Find where the given text appears and provide that cell's center as (x, y) coordinate. 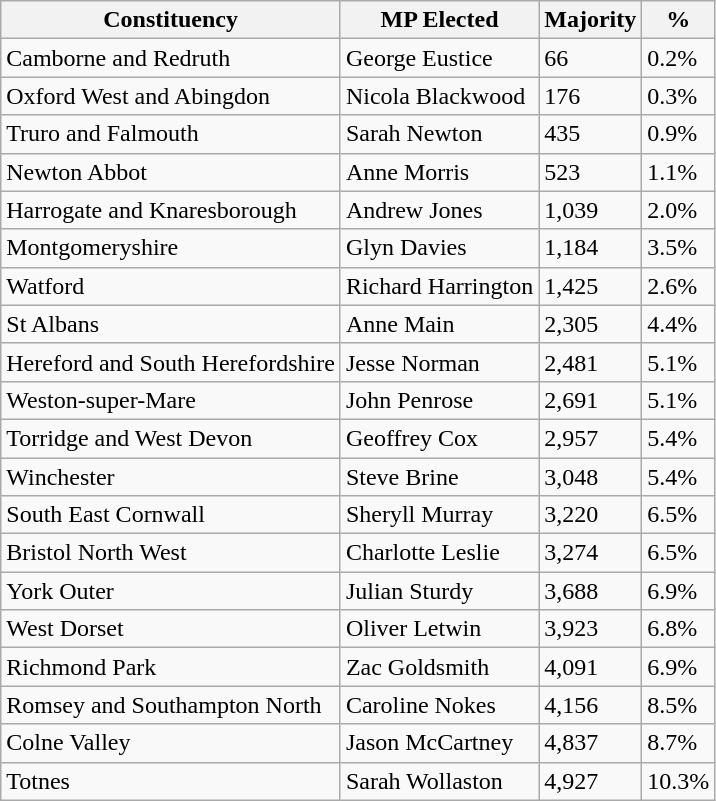
Watford (171, 286)
John Penrose (439, 400)
York Outer (171, 591)
1,039 (590, 210)
Camborne and Redruth (171, 58)
South East Cornwall (171, 515)
3,220 (590, 515)
8.7% (678, 743)
2,305 (590, 324)
2.0% (678, 210)
George Eustice (439, 58)
Oliver Letwin (439, 629)
Caroline Nokes (439, 705)
St Albans (171, 324)
Anne Morris (439, 172)
0.9% (678, 134)
West Dorset (171, 629)
Julian Sturdy (439, 591)
Nicola Blackwood (439, 96)
Sarah Newton (439, 134)
2,957 (590, 438)
523 (590, 172)
Constituency (171, 20)
Jason McCartney (439, 743)
Romsey and Southampton North (171, 705)
2,691 (590, 400)
66 (590, 58)
4,156 (590, 705)
Sarah Wollaston (439, 781)
Torridge and West Devon (171, 438)
Richmond Park (171, 667)
4,091 (590, 667)
Jesse Norman (439, 362)
2,481 (590, 362)
Charlotte Leslie (439, 553)
Winchester (171, 477)
4.4% (678, 324)
1,184 (590, 248)
Anne Main (439, 324)
3,923 (590, 629)
10.3% (678, 781)
Colne Valley (171, 743)
MP Elected (439, 20)
Truro and Falmouth (171, 134)
Totnes (171, 781)
Sheryll Murray (439, 515)
Bristol North West (171, 553)
Steve Brine (439, 477)
% (678, 20)
4,927 (590, 781)
Geoffrey Cox (439, 438)
435 (590, 134)
Glyn Davies (439, 248)
Andrew Jones (439, 210)
8.5% (678, 705)
Zac Goldsmith (439, 667)
Montgomeryshire (171, 248)
0.2% (678, 58)
Hereford and South Herefordshire (171, 362)
3.5% (678, 248)
3,688 (590, 591)
6.8% (678, 629)
4,837 (590, 743)
176 (590, 96)
Richard Harrington (439, 286)
2.6% (678, 286)
3,274 (590, 553)
Oxford West and Abingdon (171, 96)
Majority (590, 20)
Harrogate and Knaresborough (171, 210)
3,048 (590, 477)
1.1% (678, 172)
Weston-super-Mare (171, 400)
Newton Abbot (171, 172)
1,425 (590, 286)
0.3% (678, 96)
